Locate the cell with the specified text and output its [x, y] center coordinate. 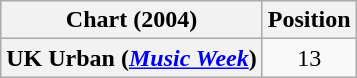
Chart (2004) [132, 20]
Position [309, 20]
13 [309, 58]
UK Urban (Music Week) [132, 58]
